Scan for the cell matching the given text and deliver its [X, Y] coordinate at center. 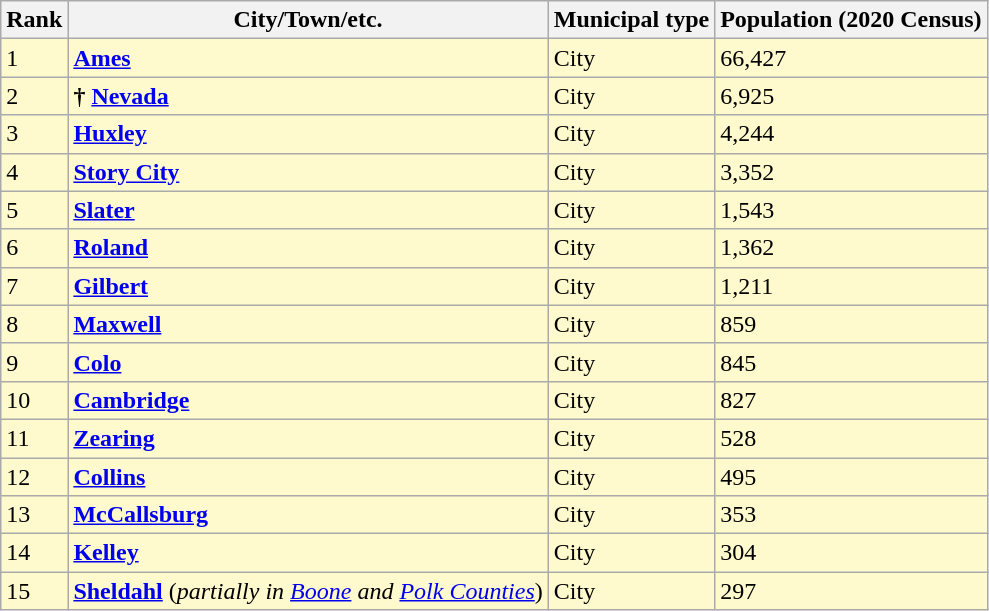
9 [34, 362]
10 [34, 400]
845 [851, 362]
353 [851, 515]
12 [34, 477]
1,543 [851, 210]
Colo [308, 362]
15 [34, 591]
† Nevada [308, 96]
Kelley [308, 553]
859 [851, 324]
Story City [308, 172]
Zearing [308, 438]
Population (2020 Census) [851, 20]
5 [34, 210]
Municipal type [631, 20]
Huxley [308, 134]
Collins [308, 477]
4 [34, 172]
66,427 [851, 58]
304 [851, 553]
14 [34, 553]
2 [34, 96]
Gilbert [308, 286]
11 [34, 438]
13 [34, 515]
6 [34, 248]
7 [34, 286]
Sheldahl (partially in Boone and Polk Counties) [308, 591]
297 [851, 591]
Ames [308, 58]
Rank [34, 20]
8 [34, 324]
McCallsburg [308, 515]
1,362 [851, 248]
Cambridge [308, 400]
Slater [308, 210]
495 [851, 477]
827 [851, 400]
6,925 [851, 96]
3 [34, 134]
Maxwell [308, 324]
3,352 [851, 172]
City/Town/etc. [308, 20]
Roland [308, 248]
528 [851, 438]
1 [34, 58]
4,244 [851, 134]
1,211 [851, 286]
